Return the [x, y] coordinate for the center point of the cell that contains the specified text.  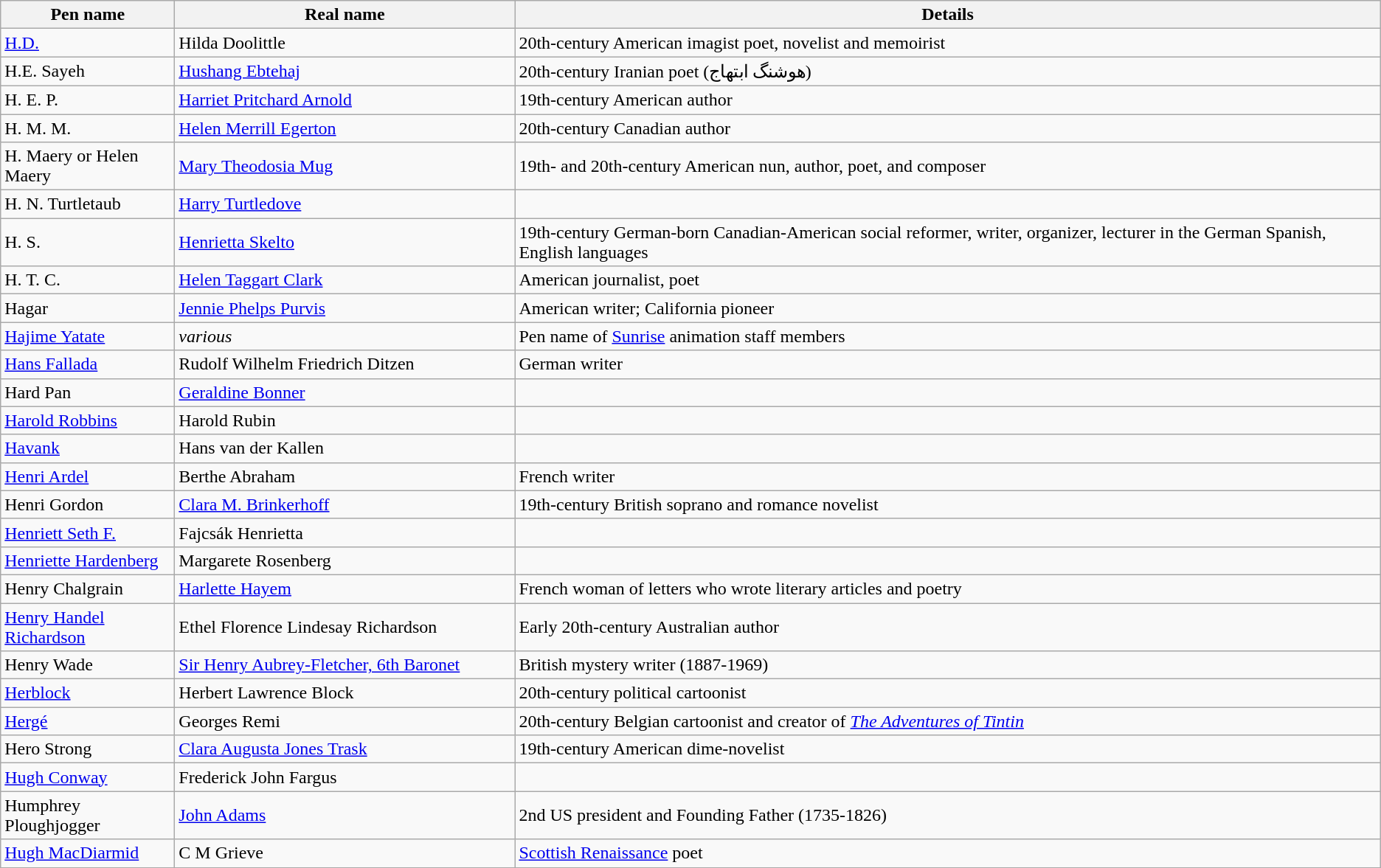
Sir Henry Aubrey-Fletcher, 6th Baronet [345, 665]
Henry Wade [88, 665]
Henri Ardel [88, 476]
Harold Robbins [88, 420]
Hero Strong [88, 749]
19th-century American dime-novelist [947, 749]
Pen name of Sunrise animation staff members [947, 336]
British mystery writer (1887-1969) [947, 665]
H. Maery or Helen Maery [88, 167]
American journalist, poet [947, 280]
19th-century American author [947, 100]
Hard Pan [88, 392]
Henriette Hardenberg [88, 560]
Hagar [88, 308]
Clara Augusta Jones Trask [345, 749]
Hans Fallada [88, 364]
H.E. Sayeh [88, 72]
20th-century Belgian cartoonist and creator of The Adventures of Tintin [947, 721]
Havank [88, 448]
H. S. [88, 242]
2nd US president and Founding Father (1735-1826) [947, 816]
Jennie Phelps Purvis [345, 308]
German writer [947, 364]
Hugh MacDiarmid [88, 853]
20th-century political cartoonist [947, 693]
Pen name [88, 15]
Hergé [88, 721]
H. N. Turtletaub [88, 204]
Henry Handel Richardson [88, 627]
Ethel Florence Lindesay Richardson [345, 627]
Henrietta Skelto [345, 242]
Fajcsák Henrietta [345, 532]
Hilda Doolittle [345, 43]
Real name [345, 15]
Hans van der Kallen [345, 448]
19th-century British soprano and romance novelist [947, 504]
various [345, 336]
19th- and 20th-century American nun, author, poet, and composer [947, 167]
Henry Chalgrain [88, 588]
Helen Merrill Egerton [345, 128]
Mary Theodosia Mug [345, 167]
Herbert Lawrence Block [345, 693]
Geraldine Bonner [345, 392]
Hajime Yatate [88, 336]
Henri Gordon [88, 504]
Georges Remi [345, 721]
Scottish Renaissance poet [947, 853]
French writer [947, 476]
Harold Rubin [345, 420]
20th-century Canadian author [947, 128]
C M Grieve [345, 853]
Harriet Pritchard Arnold [345, 100]
Margarete Rosenberg [345, 560]
John Adams [345, 816]
Humphrey Ploughjogger [88, 816]
Hushang Ebtehaj [345, 72]
Harlette Hayem [345, 588]
Henriett Seth F. [88, 532]
Details [947, 15]
Hugh Conway [88, 777]
Rudolf Wilhelm Friedrich Ditzen [345, 364]
19th-century German-born Canadian-American social reformer, writer, organizer, lecturer in the German Spanish, English languages [947, 242]
French woman of letters who wrote literary articles and poetry [947, 588]
H. M. M. [88, 128]
Berthe Abraham [345, 476]
Clara M. Brinkerhoff [345, 504]
H.D. [88, 43]
Frederick John Fargus [345, 777]
H. T. C. [88, 280]
Herblock [88, 693]
Early 20th-century Australian author [947, 627]
American writer; California pioneer [947, 308]
H. E. P. [88, 100]
20th-century American imagist poet, novelist and memoirist [947, 43]
Harry Turtledove [345, 204]
20th-century Iranian poet (هوشنگ ابتهاج) [947, 72]
Helen Taggart Clark [345, 280]
